Find where the given text appears and provide that cell's center as (x, y) coordinate. 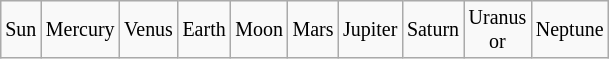
Sun (20, 30)
Uranus or (498, 30)
Mercury (80, 30)
Earth (204, 30)
Saturn (433, 30)
Jupiter (370, 30)
Venus (148, 30)
Neptune (570, 30)
Mars (314, 30)
Moon (258, 30)
